Extract the (X, Y) coordinate from the center of the cell holding the provided text.  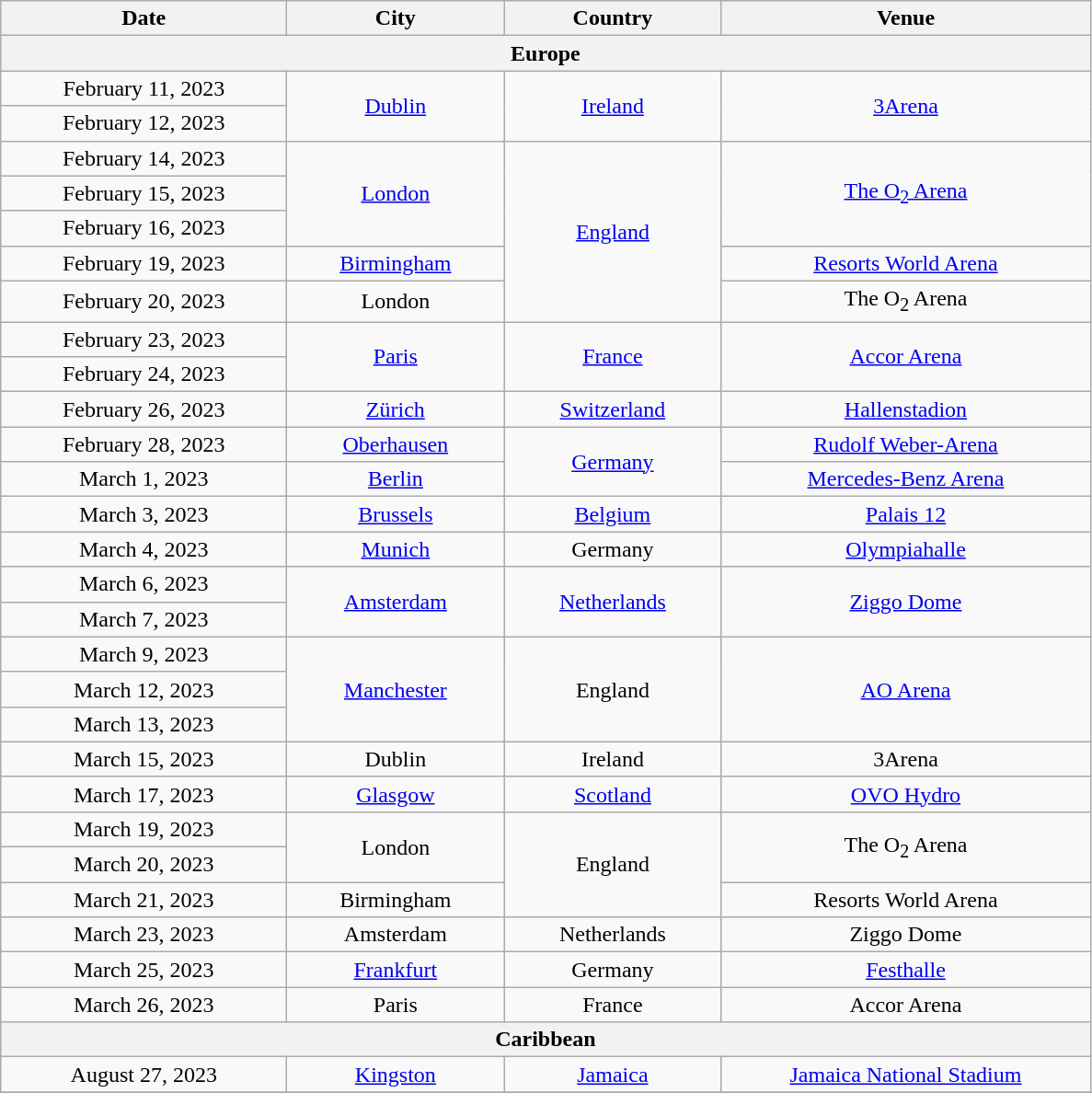
March 15, 2023 (144, 759)
March 20, 2023 (144, 865)
March 12, 2023 (144, 689)
Country (613, 18)
August 27, 2023 (144, 1075)
March 26, 2023 (144, 1005)
February 12, 2023 (144, 123)
Hallenstadion (905, 409)
Brussels (396, 514)
February 20, 2023 (144, 301)
Frankfurt (396, 970)
Jamaica (613, 1075)
Jamaica National Stadium (905, 1075)
Belgium (613, 514)
Zürich (396, 409)
Berlin (396, 479)
Date (144, 18)
February 11, 2023 (144, 88)
OVO Hydro (905, 794)
Munich (396, 549)
February 14, 2023 (144, 158)
Switzerland (613, 409)
March 13, 2023 (144, 724)
AO Arena (905, 689)
Europe (546, 53)
March 6, 2023 (144, 584)
February 26, 2023 (144, 409)
Manchester (396, 689)
March 17, 2023 (144, 794)
Scotland (613, 794)
Caribbean (546, 1040)
March 9, 2023 (144, 654)
March 1, 2023 (144, 479)
March 19, 2023 (144, 829)
February 16, 2023 (144, 228)
February 23, 2023 (144, 339)
Kingston (396, 1075)
Rudolf Weber-Arena (905, 444)
March 7, 2023 (144, 619)
March 25, 2023 (144, 970)
City (396, 18)
Oberhausen (396, 444)
Olympiahalle (905, 549)
Venue (905, 18)
Glasgow (396, 794)
Mercedes-Benz Arena (905, 479)
Palais 12 (905, 514)
March 4, 2023 (144, 549)
March 21, 2023 (144, 900)
February 15, 2023 (144, 193)
February 19, 2023 (144, 263)
March 3, 2023 (144, 514)
February 24, 2023 (144, 374)
February 28, 2023 (144, 444)
March 23, 2023 (144, 935)
Festhalle (905, 970)
